Search for the cell housing the specified text and yield its (X, Y) center coordinate. 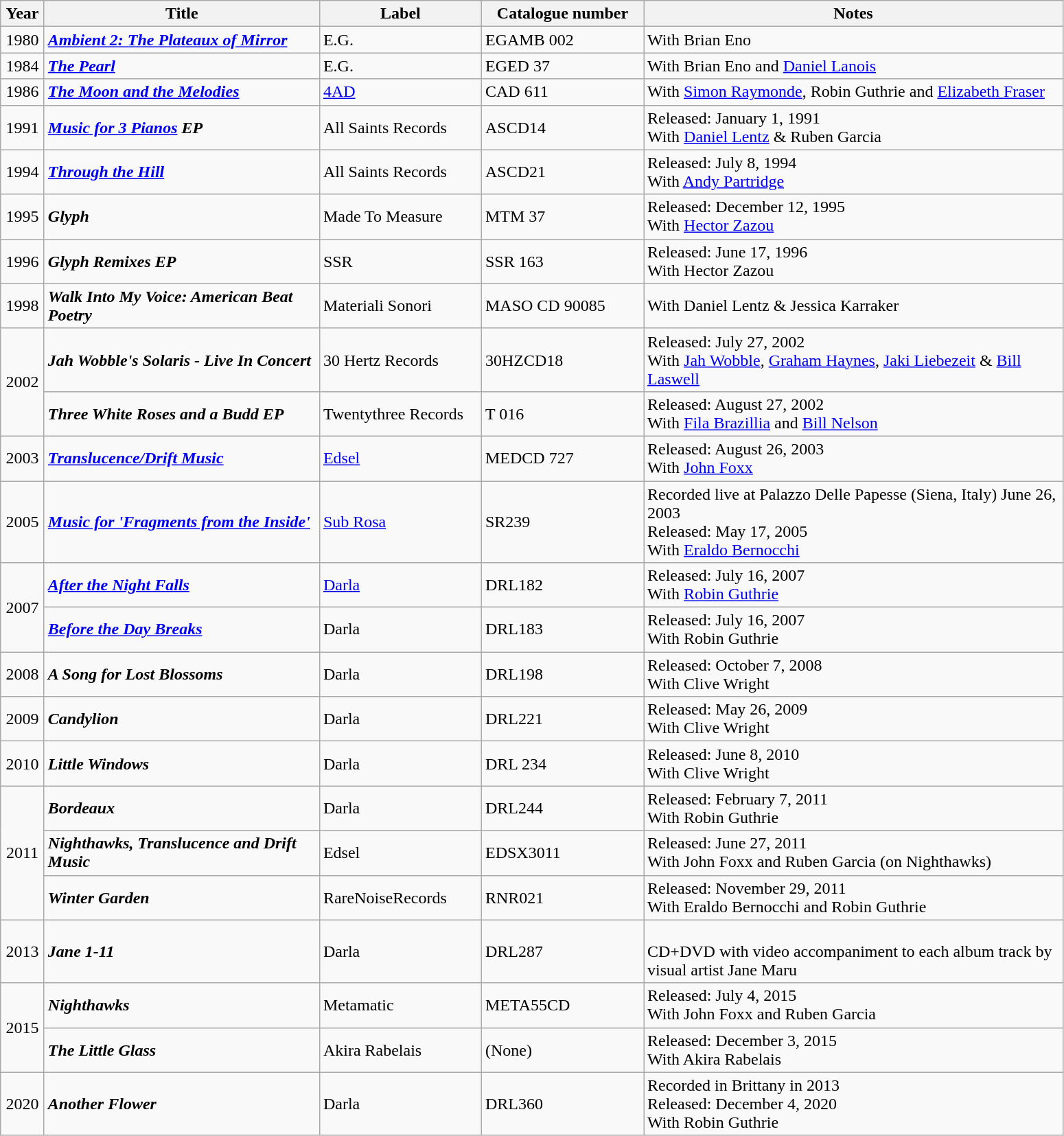
Released: May 26, 2009With Clive Wright (854, 719)
The Little Glass (181, 1050)
DRL244 (562, 809)
Jane 1-11 (181, 951)
Materiali Sonori (400, 306)
2010 (23, 763)
Released: December 12, 1995With Hector Zazou (854, 217)
Candylion (181, 719)
DRL182 (562, 585)
The Pearl (181, 66)
SR239 (562, 522)
MTM 37 (562, 217)
With Simon Raymonde, Robin Guthrie and Elizabeth Fraser (854, 92)
Released: November 29, 2011 With Eraldo Bernocchi and Robin Guthrie (854, 898)
Walk Into My Voice: American Beat Poetry (181, 306)
The Moon and the Melodies (181, 92)
Akira Rabelais (400, 1050)
RNR021 (562, 898)
Title (181, 14)
Little Windows (181, 763)
2008 (23, 674)
Sub Rosa (400, 522)
DRL183 (562, 630)
4AD (400, 92)
Nighthawks (181, 1005)
Winter Garden (181, 898)
With Daniel Lentz & Jessica Karraker (854, 306)
Recorded in Brittany in 2013Released: December 4, 2020With Robin Guthrie (854, 1104)
2011 (23, 853)
DRL 234 (562, 763)
Released: June 27, 2011With John Foxx and Ruben Garcia (on Nighthawks) (854, 853)
MASO CD 90085 (562, 306)
Catalogue number (562, 14)
1986 (23, 92)
1995 (23, 217)
2002 (23, 382)
Three White Roses and a Budd EP (181, 413)
Bordeaux (181, 809)
Released: July 4, 2015With John Foxx and Ruben Garcia (854, 1005)
Music for 'Fragments from the Inside' (181, 522)
EGAMB 002 (562, 40)
1994 (23, 172)
META55CD (562, 1005)
2020 (23, 1104)
1980 (23, 40)
Released: January 1, 1991With Daniel Lentz & Ruben Garcia (854, 128)
Metamatic (400, 1005)
DRL360 (562, 1104)
1996 (23, 261)
2009 (23, 719)
Through the Hill (181, 172)
Year (23, 14)
2013 (23, 951)
A Song for Lost Blossoms (181, 674)
After the Night Falls (181, 585)
Recorded live at Palazzo Delle Papesse (Siena, Italy) June 26, 2003Released: May 17, 2005With Eraldo Bernocchi (854, 522)
Glyph Remixes EP (181, 261)
RareNoiseRecords (400, 898)
ASCD14 (562, 128)
Released: July 27, 2002With Jah Wobble, Graham Haynes, Jaki Liebezeit & Bill Laswell (854, 360)
Released: July 8, 1994With Andy Partridge (854, 172)
Notes (854, 14)
Made To Measure (400, 217)
Released: February 7, 2011With Robin Guthrie (854, 809)
Released: October 7, 2008With Clive Wright (854, 674)
DRL198 (562, 674)
ASCD21 (562, 172)
Nighthawks, Translucence and Drift Music (181, 853)
Released: August 27, 2002With Fila Brazillia and Bill Nelson (854, 413)
CD+DVD with video accompaniment to each album track by visual artist Jane Maru (854, 951)
Released: August 26, 2003With John Foxx (854, 459)
Twentythree Records (400, 413)
Released: June 8, 2010With Clive Wright (854, 763)
(None) (562, 1050)
EGED 37 (562, 66)
Ambient 2: The Plateaux of Mirror (181, 40)
30 Hertz Records (400, 360)
2007 (23, 607)
Before the Day Breaks (181, 630)
DRL287 (562, 951)
Released: June 17, 1996With Hector Zazou (854, 261)
SSR (400, 261)
1991 (23, 128)
1998 (23, 306)
MEDCD 727 (562, 459)
2003 (23, 459)
EDSX3011 (562, 853)
Label (400, 14)
2015 (23, 1028)
CAD 611 (562, 92)
Glyph (181, 217)
With Brian Eno and Daniel Lanois (854, 66)
Music for 3 Pianos EP (181, 128)
30HZCD18 (562, 360)
1984 (23, 66)
Translucence/Drift Music (181, 459)
Another Flower (181, 1104)
Released: December 3, 2015With Akira Rabelais (854, 1050)
2005 (23, 522)
Jah Wobble's Solaris - Live In Concert (181, 360)
DRL221 (562, 719)
SSR 163 (562, 261)
With Brian Eno (854, 40)
T 016 (562, 413)
